From the cell containing the given text, extract its center point as (X, Y) coordinate. 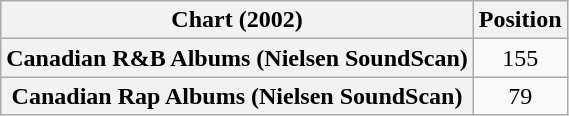
155 (520, 58)
79 (520, 96)
Canadian Rap Albums (Nielsen SoundScan) (238, 96)
Position (520, 20)
Chart (2002) (238, 20)
Canadian R&B Albums (Nielsen SoundScan) (238, 58)
